Locate the cell with the specified text and output its (x, y) center coordinate. 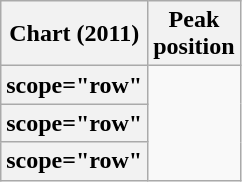
Chart (2011) (74, 34)
Peakposition (194, 34)
